Pinpoint the cell where the given text exists, returning its [x, y] midpoint coordinate. 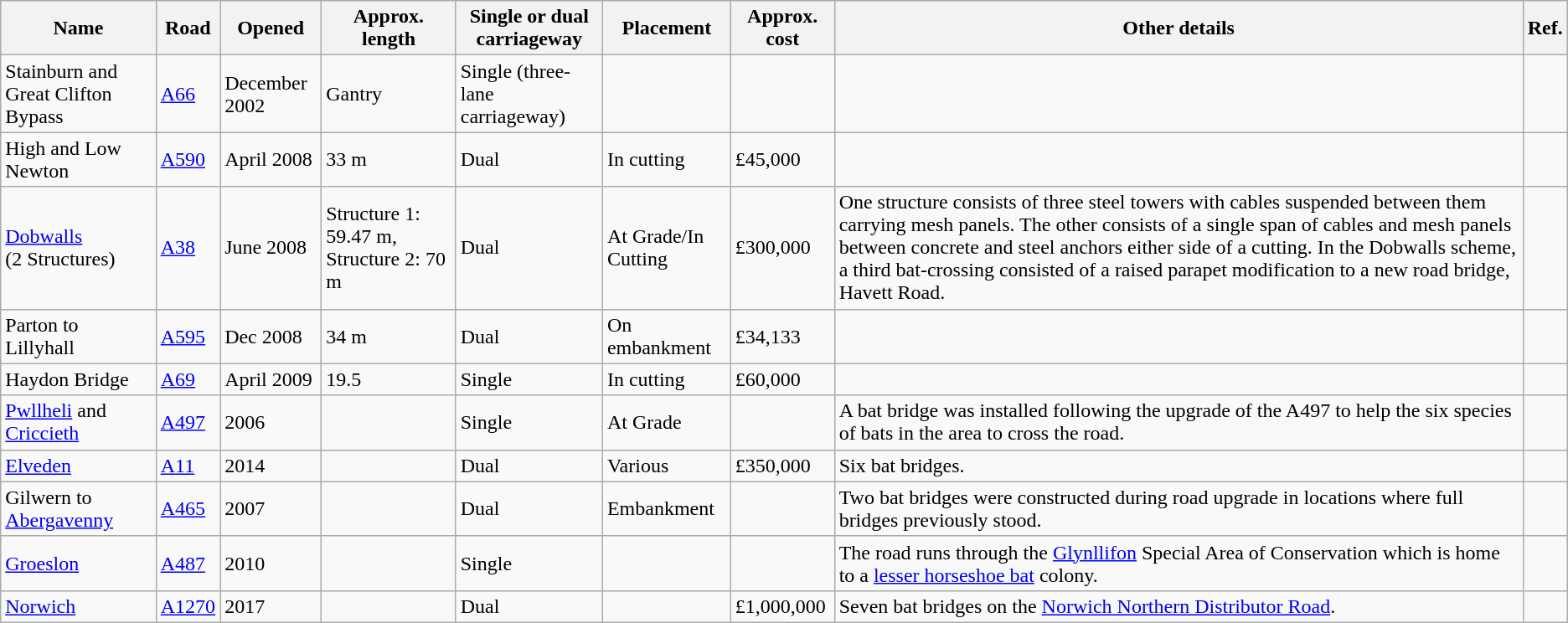
Ref. [1545, 28]
2006 [271, 422]
2017 [271, 606]
Gantry [389, 94]
Structure 1: 59.47 m, Structure 2: 70 m [389, 248]
Opened [271, 28]
A66 [188, 94]
A38 [188, 248]
Road [188, 28]
Two bat bridges were constructed during road upgrade in locations where full bridges previously stood. [1179, 509]
£1,000,000 [782, 606]
Placement [667, 28]
A497 [188, 422]
A487 [188, 563]
£45,000 [782, 159]
At Grade/In Cutting [667, 248]
High and Low Newton [79, 159]
Norwich [79, 606]
A1270 [188, 606]
Pwllheli and Criccieth [79, 422]
A69 [188, 379]
The road runs through the Glynllifon Special Area of Conservation which is home to a lesser horseshoe bat colony. [1179, 563]
33 m [389, 159]
Other details [1179, 28]
A595 [188, 337]
Single (three-lane carriageway) [529, 94]
June 2008 [271, 248]
Haydon Bridge [79, 379]
19.5 [389, 379]
Parton to Lillyhall [79, 337]
Groeslon [79, 563]
£60,000 [782, 379]
2010 [271, 563]
Stainburn and Great Clifton Bypass [79, 94]
Approx. length [389, 28]
Seven bat bridges on the Norwich Northern Distributor Road. [1179, 606]
£300,000 [782, 248]
Name [79, 28]
Various [667, 466]
On embankment [667, 337]
Gilwern to Abergavenny [79, 509]
£350,000 [782, 466]
A bat bridge was installed following the upgrade of the A497 to help the six species of bats in the area to cross the road. [1179, 422]
2014 [271, 466]
Single or dual carriageway [529, 28]
April 2009 [271, 379]
2007 [271, 509]
A590 [188, 159]
Approx. cost [782, 28]
Embankment [667, 509]
Dobwalls (2 Structures) [79, 248]
A465 [188, 509]
Elveden [79, 466]
Six bat bridges. [1179, 466]
34 m [389, 337]
£34,133 [782, 337]
A11 [188, 466]
At Grade [667, 422]
April 2008 [271, 159]
December 2002 [271, 94]
Dec 2008 [271, 337]
